Search for the cell housing the specified text and yield its [X, Y] center coordinate. 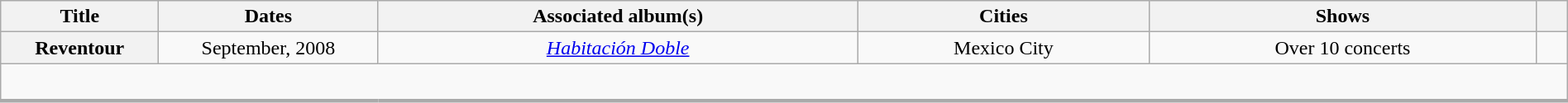
Over 10 concerts [1342, 48]
Shows [1342, 16]
Dates [268, 16]
Associated album(s) [618, 16]
September, 2008 [268, 48]
Reventour [79, 48]
Habitación Doble [618, 48]
Title [79, 16]
Mexico City [1003, 48]
Cities [1003, 16]
